Return (x, y) of the center of cell containing provided text 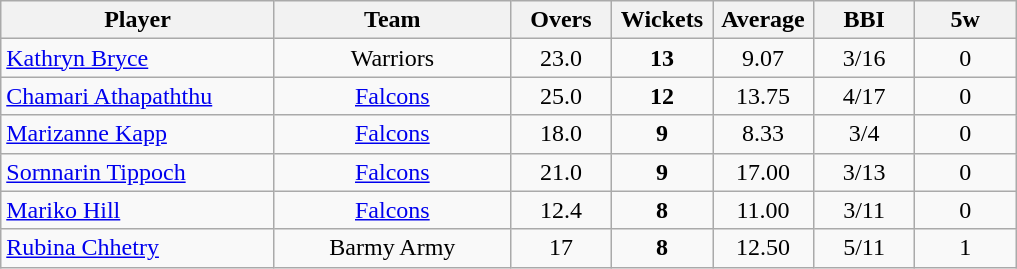
3/4 (864, 134)
Average (762, 20)
17.00 (762, 172)
18.0 (560, 134)
Overs (560, 20)
11.00 (762, 210)
8.33 (762, 134)
12.50 (762, 248)
13.75 (762, 96)
Chamari Athapaththu (138, 96)
Barmy Army (392, 248)
BBI (864, 20)
12 (662, 96)
3/16 (864, 58)
Team (392, 20)
13 (662, 58)
1 (966, 248)
Player (138, 20)
3/11 (864, 210)
25.0 (560, 96)
Mariko Hill (138, 210)
3/13 (864, 172)
9.07 (762, 58)
17 (560, 248)
Wickets (662, 20)
5w (966, 20)
4/17 (864, 96)
Warriors (392, 58)
Kathryn Bryce (138, 58)
5/11 (864, 248)
Sornnarin Tippoch (138, 172)
21.0 (560, 172)
12.4 (560, 210)
23.0 (560, 58)
Marizanne Kapp (138, 134)
Rubina Chhetry (138, 248)
